Find where the given text appears and provide that cell's center as [X, Y] coordinate. 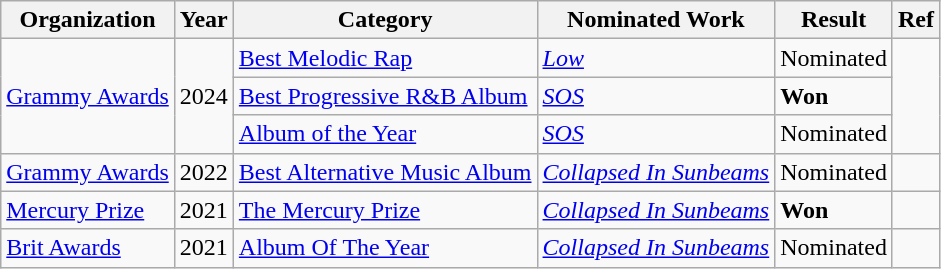
Album Of The Year [385, 248]
Nominated Work [656, 20]
Best Alternative Music Album [385, 172]
Album of the Year [385, 134]
The Mercury Prize [385, 210]
Best Melodic Rap [385, 58]
Mercury Prize [88, 210]
Year [204, 20]
2022 [204, 172]
Organization [88, 20]
Low [656, 58]
Brit Awards [88, 248]
Result [834, 20]
Ref [916, 20]
Category [385, 20]
Best Progressive R&B Album [385, 96]
2024 [204, 96]
